Provide the [x, y] coordinate of the cell's center where the given text is located.  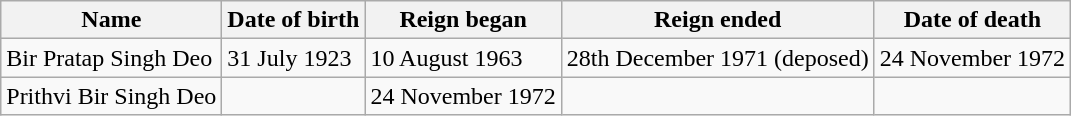
Bir Pratap Singh Deo [112, 58]
Date of death [972, 20]
28th December 1971 (deposed) [718, 58]
Date of birth [294, 20]
Prithvi Bir Singh Deo [112, 96]
10 August 1963 [463, 58]
Reign began [463, 20]
31 July 1923 [294, 58]
Reign ended [718, 20]
Name [112, 20]
